Detect which cell encompasses the target text, then output its (x, y) center coordinate. 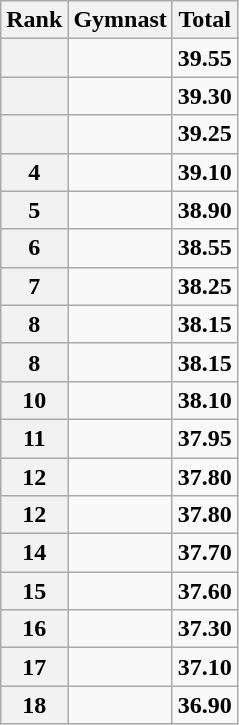
36.90 (204, 705)
38.10 (204, 400)
5 (34, 210)
16 (34, 629)
7 (34, 286)
37.10 (204, 667)
6 (34, 248)
38.25 (204, 286)
17 (34, 667)
Gymnast (120, 20)
37.60 (204, 591)
Rank (34, 20)
38.90 (204, 210)
10 (34, 400)
Total (204, 20)
37.70 (204, 553)
4 (34, 172)
39.55 (204, 58)
38.55 (204, 248)
39.10 (204, 172)
37.95 (204, 438)
39.30 (204, 96)
14 (34, 553)
39.25 (204, 134)
15 (34, 591)
11 (34, 438)
18 (34, 705)
37.30 (204, 629)
